Find where the given text appears and provide that cell's center as [X, Y] coordinate. 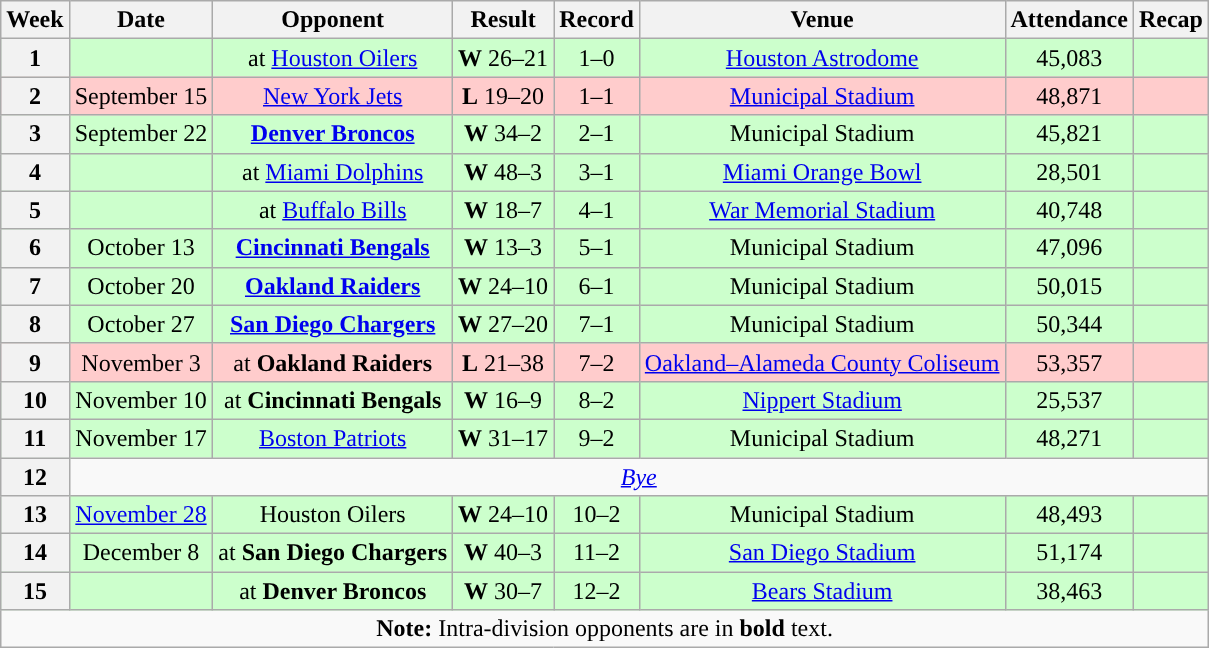
3–1 [597, 172]
W 48–3 [504, 172]
at Cincinnati Bengals [333, 400]
October 13 [141, 248]
Date [141, 20]
W 13–3 [504, 248]
San Diego Stadium [822, 553]
1 [35, 58]
at Buffalo Bills [333, 210]
W 30–7 [504, 591]
San Diego Chargers [333, 324]
Opponent [333, 20]
8 [35, 324]
September 15 [141, 96]
3 [35, 134]
Miami Orange Bowl [822, 172]
4–1 [597, 210]
Venue [822, 20]
at Denver Broncos [333, 591]
November 10 [141, 400]
W 40–3 [504, 553]
at Miami Dolphins [333, 172]
L 19–20 [504, 96]
47,096 [1069, 248]
7–2 [597, 362]
New York Jets [333, 96]
6 [35, 248]
November 28 [141, 515]
7–1 [597, 324]
Denver Broncos [333, 134]
5 [35, 210]
50,344 [1069, 324]
November 17 [141, 438]
38,463 [1069, 591]
W 31–17 [504, 438]
September 22 [141, 134]
48,871 [1069, 96]
12–2 [597, 591]
at Houston Oilers [333, 58]
1–0 [597, 58]
War Memorial Stadium [822, 210]
8–2 [597, 400]
W 27–20 [504, 324]
10–2 [597, 515]
Week [35, 20]
14 [35, 553]
W 34–2 [504, 134]
W 26–21 [504, 58]
40,748 [1069, 210]
48,493 [1069, 515]
Houston Oilers [333, 515]
2 [35, 96]
45,083 [1069, 58]
L 21–38 [504, 362]
12 [35, 477]
Record [597, 20]
11 [35, 438]
15 [35, 591]
1–1 [597, 96]
13 [35, 515]
6–1 [597, 286]
Oakland–Alameda County Coliseum [822, 362]
W 16–9 [504, 400]
53,357 [1069, 362]
45,821 [1069, 134]
Bears Stadium [822, 591]
50,015 [1069, 286]
W 18–7 [504, 210]
Boston Patriots [333, 438]
9–2 [597, 438]
7 [35, 286]
48,271 [1069, 438]
25,537 [1069, 400]
4 [35, 172]
9 [35, 362]
2–1 [597, 134]
at Oakland Raiders [333, 362]
28,501 [1069, 172]
Nippert Stadium [822, 400]
Result [504, 20]
at San Diego Chargers [333, 553]
5–1 [597, 248]
November 3 [141, 362]
Houston Astrodome [822, 58]
Note: Intra-division opponents are in bold text. [605, 629]
11–2 [597, 553]
Cincinnati Bengals [333, 248]
Recap [1170, 20]
Attendance [1069, 20]
Oakland Raiders [333, 286]
Bye [638, 477]
October 20 [141, 286]
51,174 [1069, 553]
October 27 [141, 324]
10 [35, 400]
December 8 [141, 553]
